Detect which cell encompasses the target text, then output its (X, Y) center coordinate. 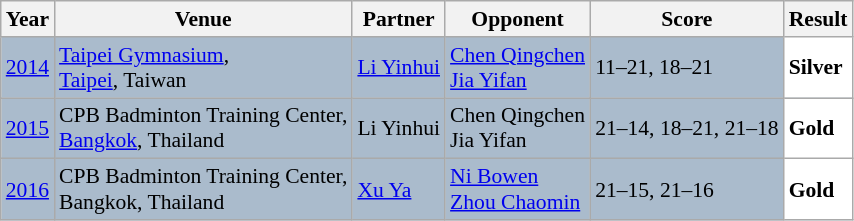
21–14, 18–21, 21–18 (687, 128)
2015 (28, 128)
Partner (398, 19)
Ni Bowen Zhou Chaomin (518, 190)
11–21, 18–21 (687, 68)
Opponent (518, 19)
Score (687, 19)
21–15, 21–16 (687, 190)
Year (28, 19)
Xu Ya (398, 190)
Silver (818, 68)
Result (818, 19)
Venue (203, 19)
2016 (28, 190)
Taipei Gymnasium,Taipei, Taiwan (203, 68)
2014 (28, 68)
